Extract the [x, y] coordinate from the center of the cell holding the provided text.  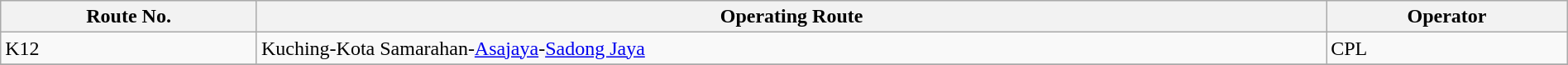
Kuching-Kota Samarahan-Asajaya-Sadong Jaya [791, 48]
Route No. [129, 17]
K12 [129, 48]
Operator [1447, 17]
Operating Route [791, 17]
CPL [1447, 48]
